Pinpoint the cell where the given text exists, returning its [x, y] midpoint coordinate. 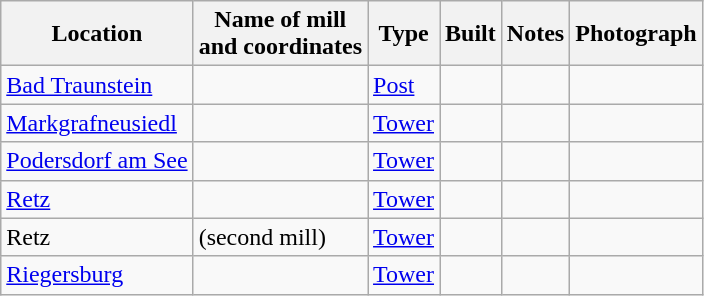
Notes [535, 34]
Bad Traunstein [97, 85]
Podersdorf am See [97, 161]
Photograph [636, 34]
Type [404, 34]
Built [471, 34]
Markgrafneusiedl [97, 123]
Riegersburg [97, 275]
Post [404, 85]
Name of milland coordinates [280, 34]
(second mill) [280, 237]
Location [97, 34]
